Determine the [X, Y] coordinate at the center of the cell enclosing the given text.  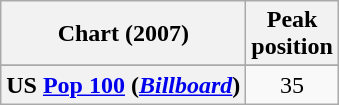
Peakposition [292, 34]
Chart (2007) [124, 34]
US Pop 100 (Billboard) [124, 85]
35 [292, 85]
